Provide the (X, Y) coordinate of the cell's center where the given text is located.  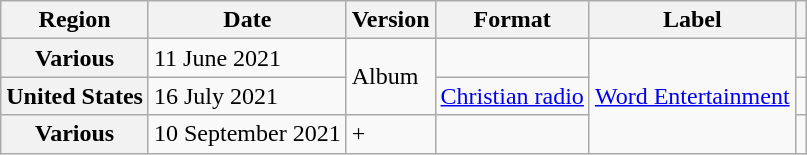
United States (75, 96)
16 July 2021 (247, 96)
Version (390, 20)
Word Entertainment (692, 96)
Christian radio (512, 96)
11 June 2021 (247, 58)
Date (247, 20)
+ (390, 134)
Region (75, 20)
Label (692, 20)
10 September 2021 (247, 134)
Format (512, 20)
Album (390, 77)
